Search for the cell housing the specified text and yield its (x, y) center coordinate. 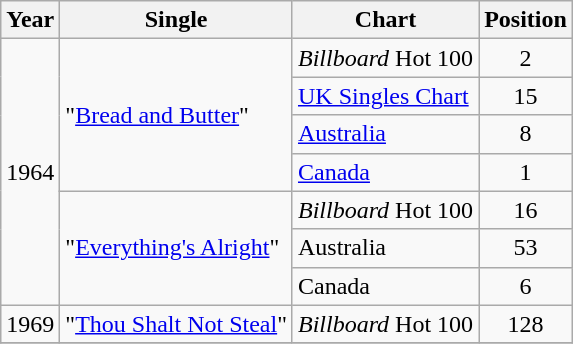
"Bread and Butter" (176, 115)
"Everything's Alright" (176, 248)
6 (526, 286)
2 (526, 58)
16 (526, 210)
1964 (30, 172)
8 (526, 134)
128 (526, 324)
UK Singles Chart (385, 96)
1 (526, 172)
15 (526, 96)
Single (176, 20)
Year (30, 20)
"Thou Shalt Not Steal" (176, 324)
Chart (385, 20)
53 (526, 248)
Position (526, 20)
1969 (30, 324)
